Extract the [x, y] coordinate from the center of the cell holding the provided text.  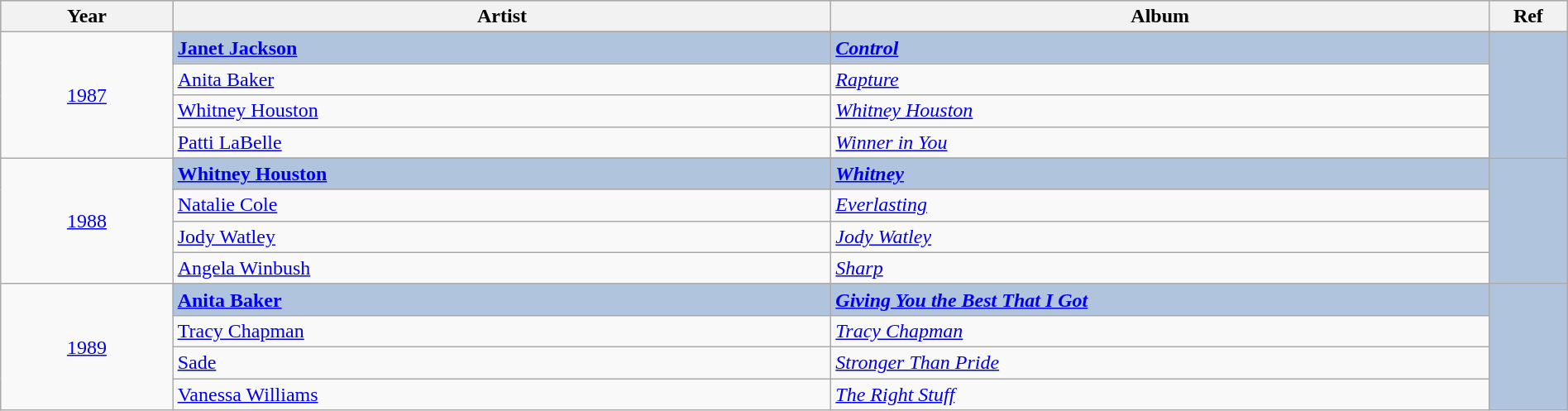
Sade [502, 362]
Artist [502, 17]
The Right Stuff [1160, 394]
Ref [1528, 17]
Rapture [1160, 79]
Giving You the Best That I Got [1160, 299]
Whitney [1160, 174]
Album [1160, 17]
Patti LaBelle [502, 142]
Everlasting [1160, 205]
Natalie Cole [502, 205]
Control [1160, 48]
Angela Winbush [502, 268]
Year [87, 17]
Janet Jackson [502, 48]
Stronger Than Pride [1160, 362]
Winner in You [1160, 142]
1988 [87, 221]
1987 [87, 95]
Sharp [1160, 268]
1989 [87, 346]
Vanessa Williams [502, 394]
